Search for the cell housing the specified text and yield its (x, y) center coordinate. 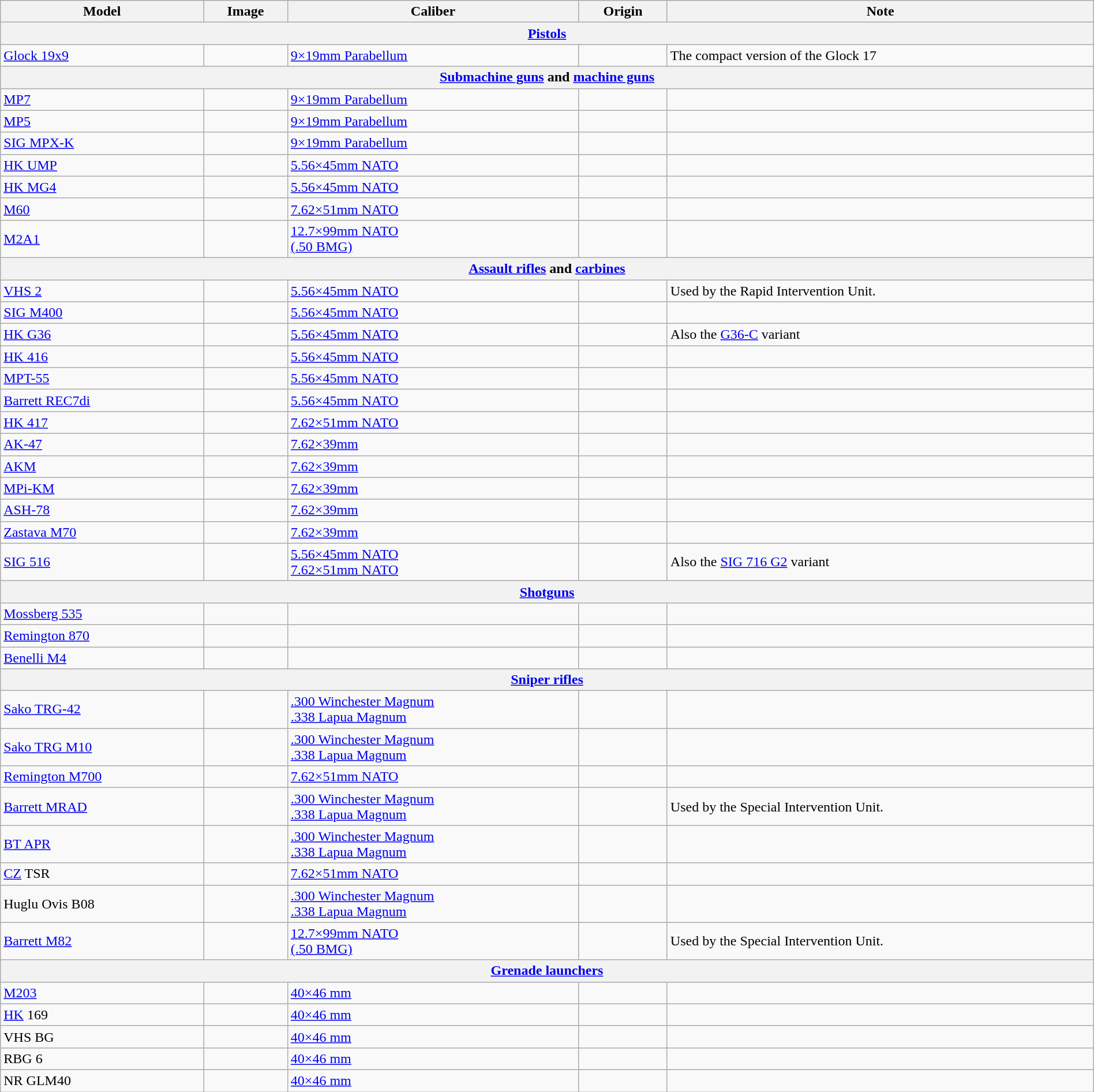
AK-47 (102, 444)
HK MG4 (102, 187)
M2A1 (102, 239)
HK 169 (102, 1015)
VHS 2 (102, 290)
Benelli M4 (102, 657)
Remington M700 (102, 777)
M60 (102, 209)
Caliber (433, 12)
Grenade launchers (547, 971)
Submachine guns and machine guns (547, 77)
MPT-55 (102, 379)
RBG 6 (102, 1059)
Model (102, 12)
Also the SIG 716 G2 variant (881, 562)
Also the G36-C variant (881, 335)
CZ TSR (102, 874)
Image (246, 12)
M203 (102, 993)
SIG 516 (102, 562)
The compact version of the Glock 17 (881, 55)
Remington 870 (102, 635)
MP5 (102, 121)
SIG MPX-K (102, 143)
Barrett REC7di (102, 401)
HK 417 (102, 422)
Barrett MRAD (102, 807)
MPi-KM (102, 488)
Origin (623, 12)
VHS BG (102, 1037)
Sako TRG-42 (102, 710)
5.56×45mm NATO7.62×51mm NATO (433, 562)
BT APR (102, 844)
Barrett M82 (102, 941)
SIG M400 (102, 313)
Huglu Ovis B08 (102, 904)
HK G36 (102, 335)
HK UMP (102, 165)
Zastava M70 (102, 532)
Note (881, 12)
Used by the Rapid Intervention Unit. (881, 290)
NR GLM40 (102, 1080)
ASH-78 (102, 510)
Pistols (547, 33)
Assault rifles and carbines (547, 268)
Glock 19x9 (102, 55)
Shotguns (547, 592)
AKM (102, 466)
Mossberg 535 (102, 614)
MP7 (102, 99)
Sako TRG M10 (102, 747)
HK 416 (102, 357)
Sniper rifles (547, 680)
